Return [X, Y] of the center of cell containing provided text 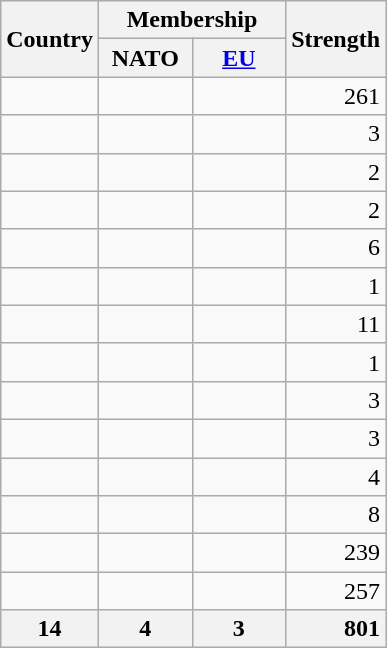
239 [336, 553]
EU [239, 58]
Strength [336, 39]
8 [336, 515]
257 [336, 591]
Country [50, 39]
801 [336, 629]
261 [336, 96]
Membership [192, 20]
NATO [145, 58]
11 [336, 324]
14 [50, 629]
6 [336, 248]
